Find where the given text appears and provide that cell's center as [X, Y] coordinate. 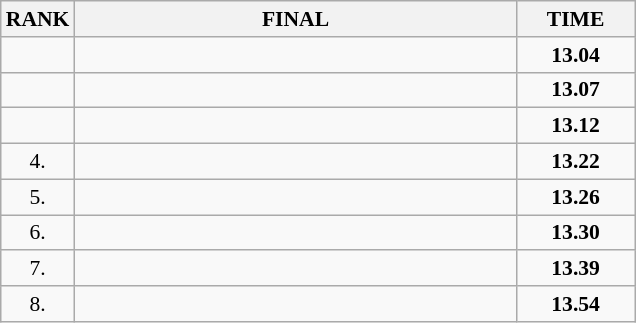
TIME [576, 19]
13.30 [576, 233]
FINAL [295, 19]
13.54 [576, 304]
13.04 [576, 55]
7. [38, 269]
RANK [38, 19]
13.39 [576, 269]
6. [38, 233]
4. [38, 162]
5. [38, 197]
8. [38, 304]
13.22 [576, 162]
13.26 [576, 197]
13.12 [576, 126]
13.07 [576, 90]
